Provide the [x, y] coordinate of the cell's center where the given text is located.  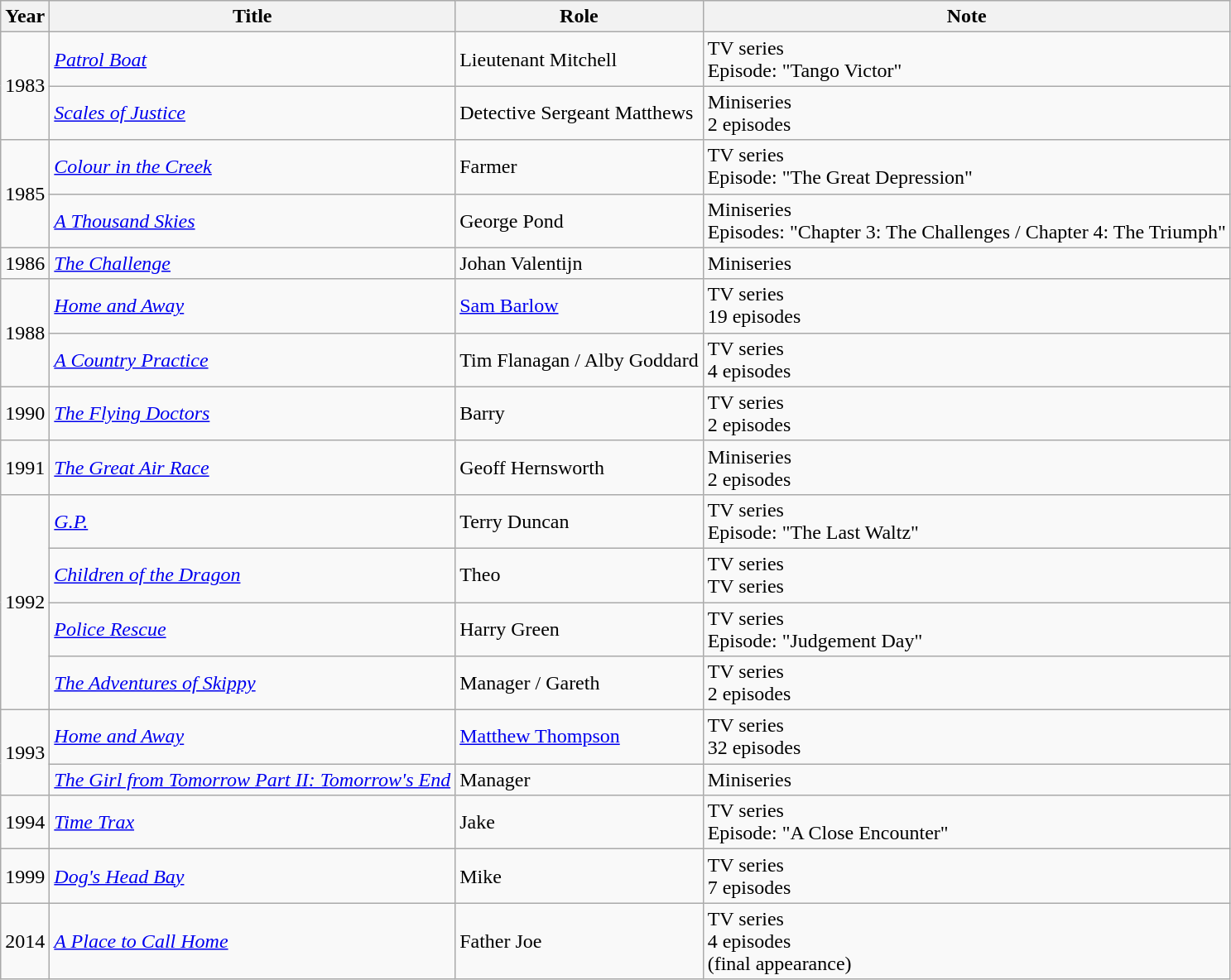
Dog's Head Bay [252, 876]
Geoff Hernsworth [579, 467]
Year [25, 17]
1983 [25, 86]
TV series19 episodes [967, 306]
TV seriesTV series [967, 574]
TV seriesEpisode: "Judgement Day" [967, 629]
The Girl from Tomorrow Part II: Tomorrow's End [252, 780]
Father Joe [579, 941]
George Pond [579, 220]
Detective Sergeant Matthews [579, 113]
TV seriesEpisode: "The Last Waltz" [967, 521]
Colour in the Creek [252, 167]
MiniseriesEpisodes: "Chapter 3: The Challenges / Chapter 4: The Triumph" [967, 220]
Terry Duncan [579, 521]
Barry [579, 414]
1985 [25, 194]
Children of the Dragon [252, 574]
TV seriesEpisode: "A Close Encounter" [967, 823]
The Adventures of Skippy [252, 684]
Harry Green [579, 629]
Jake [579, 823]
Johan Valentijn [579, 263]
A Country Practice [252, 359]
Scales of Justice [252, 113]
TV series7 episodes [967, 876]
Mike [579, 876]
Tim Flanagan / Alby Goddard [579, 359]
The Challenge [252, 263]
TV series4 episodes(final appearance) [967, 941]
TV seriesEpisode: "Tango Victor" [967, 60]
1999 [25, 876]
Manager [579, 780]
1986 [25, 263]
1990 [25, 414]
Lieutenant Mitchell [579, 60]
1992 [25, 602]
Theo [579, 574]
Role [579, 17]
Patrol Boat [252, 60]
Manager / Gareth [579, 684]
Farmer [579, 167]
TV seriesEpisode: "The Great Depression" [967, 167]
Note [967, 17]
Matthew Thompson [579, 737]
G.P. [252, 521]
A Place to Call Home [252, 941]
The Great Air Race [252, 467]
1988 [25, 333]
The Flying Doctors [252, 414]
TV series4 episodes [967, 359]
1994 [25, 823]
TV series32 episodes [967, 737]
1993 [25, 753]
Title [252, 17]
Time Trax [252, 823]
2014 [25, 941]
Sam Barlow [579, 306]
A Thousand Skies [252, 220]
Police Rescue [252, 629]
1991 [25, 467]
